For the text-containing cell, return its midpoint in [x, y] coordinate format. 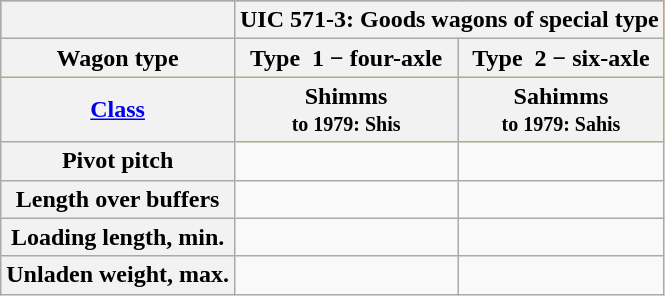
UIC 571-3: Goods wagons of special type [449, 20]
Sahimmsto 1979: Sahis [562, 110]
Shimmsto 1979: Shis [346, 110]
Length over buffers [118, 199]
Type 1 − four-axle [346, 58]
Pivot pitch [118, 161]
Loading length, min. [118, 237]
Wagon type [118, 58]
Unladen weight, max. [118, 275]
Type 2 − six-axle [562, 58]
Class [118, 110]
